Detect which cell encompasses the target text, then output its (X, Y) center coordinate. 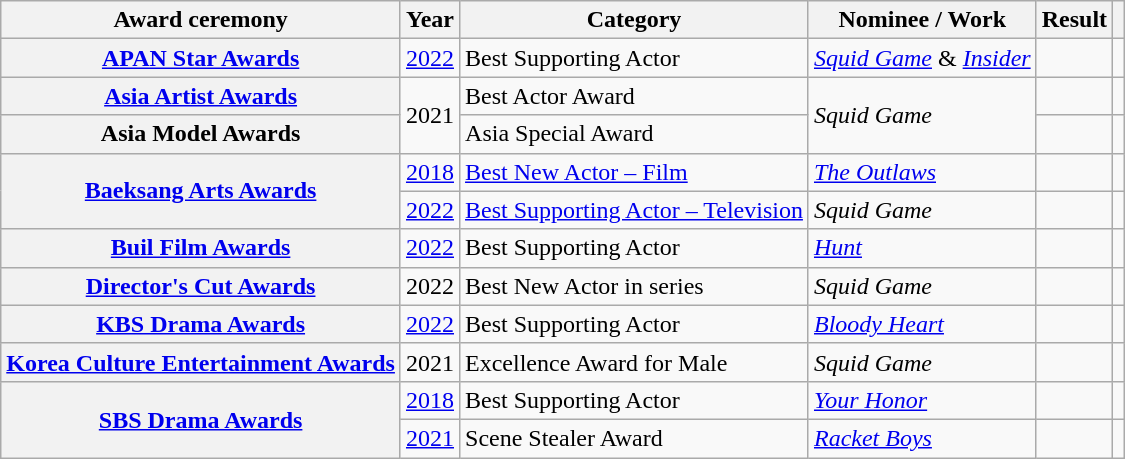
Best New Actor in series (634, 286)
Result (1074, 20)
Baeksang Arts Awards (201, 191)
Asia Model Awards (201, 134)
Best New Actor – Film (634, 172)
Best Supporting Actor – Television (634, 210)
Year (430, 20)
SBS Drama Awards (201, 419)
Korea Culture Entertainment Awards (201, 362)
APAN Star Awards (201, 58)
Bloody Heart (922, 324)
Excellence Award for Male (634, 362)
Award ceremony (201, 20)
Squid Game & Insider (922, 58)
Best Actor Award (634, 96)
Scene Stealer Award (634, 438)
Buil Film Awards (201, 248)
Category (634, 20)
Racket Boys (922, 438)
KBS Drama Awards (201, 324)
Your Honor (922, 400)
Hunt (922, 248)
Asia Special Award (634, 134)
Asia Artist Awards (201, 96)
Nominee / Work (922, 20)
The Outlaws (922, 172)
Director's Cut Awards (201, 286)
